Determine the (x, y) coordinate at the center of the cell enclosing the given text.  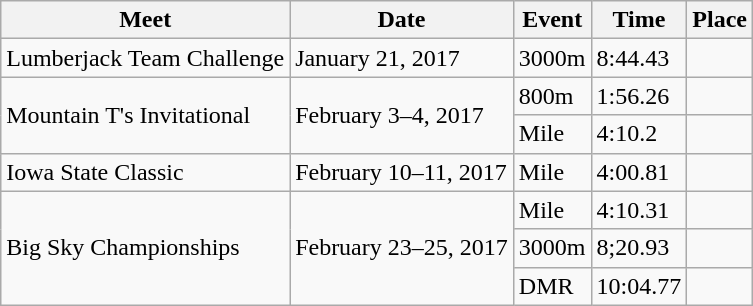
800m (552, 96)
Iowa State Classic (146, 172)
Meet (146, 20)
1:56.26 (639, 96)
February 23–25, 2017 (402, 248)
8;20.93 (639, 248)
Place (720, 20)
Mountain T's Invitational (146, 115)
10:04.77 (639, 286)
8:44.43 (639, 58)
February 3–4, 2017 (402, 115)
Date (402, 20)
February 10–11, 2017 (402, 172)
Event (552, 20)
4:00.81 (639, 172)
4:10.2 (639, 134)
DMR (552, 286)
4:10.31 (639, 210)
Big Sky Championships (146, 248)
January 21, 2017 (402, 58)
Lumberjack Team Challenge (146, 58)
Time (639, 20)
